Search for the cell housing the specified text and yield its [X, Y] center coordinate. 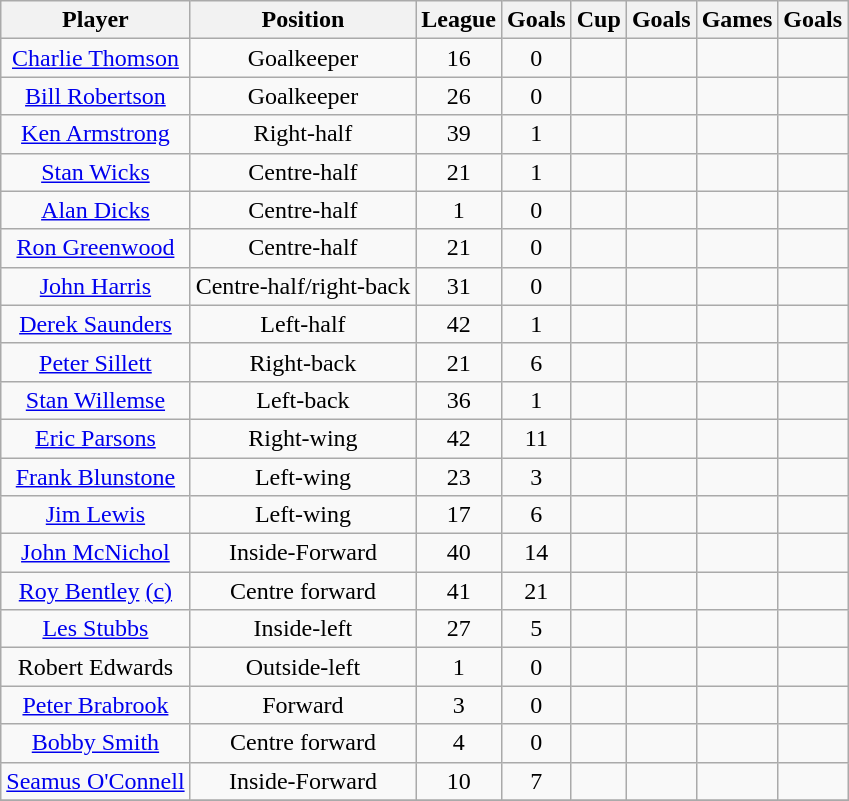
Bobby Smith [96, 743]
39 [459, 134]
Inside-left [303, 629]
Les Stubbs [96, 629]
Centre-half/right-back [303, 286]
John Harris [96, 286]
Outside-left [303, 667]
10 [459, 781]
Roy Bentley (c) [96, 591]
Ken Armstrong [96, 134]
Forward [303, 705]
League [459, 20]
Stan Wicks [96, 172]
41 [459, 591]
Ron Greenwood [96, 248]
11 [536, 438]
Left-back [303, 400]
7 [536, 781]
Left-half [303, 324]
Right-half [303, 134]
36 [459, 400]
John McNichol [96, 553]
Eric Parsons [96, 438]
14 [536, 553]
Robert Edwards [96, 667]
Right-wing [303, 438]
4 [459, 743]
Peter Brabrook [96, 705]
5 [536, 629]
40 [459, 553]
Bill Robertson [96, 96]
Seamus O'Connell [96, 781]
Games [737, 20]
Peter Sillett [96, 362]
Right-back [303, 362]
Alan Dicks [96, 210]
Position [303, 20]
Jim Lewis [96, 515]
Frank Blunstone [96, 477]
Player [96, 20]
27 [459, 629]
Stan Willemse [96, 400]
Derek Saunders [96, 324]
23 [459, 477]
26 [459, 96]
31 [459, 286]
16 [459, 58]
Charlie Thomson [96, 58]
17 [459, 515]
Cup [598, 20]
